Output the [X, Y] coordinate of the center of the cell containing the given text.  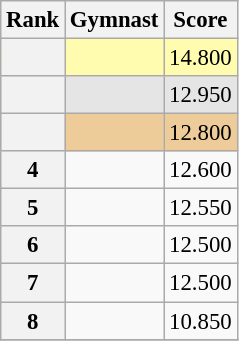
Gymnast [114, 20]
14.800 [200, 58]
10.850 [200, 321]
4 [33, 170]
12.950 [200, 95]
12.800 [200, 133]
Rank [33, 20]
Score [200, 20]
8 [33, 321]
6 [33, 245]
12.600 [200, 170]
12.550 [200, 208]
5 [33, 208]
7 [33, 283]
